Detect which cell encompasses the target text, then output its (x, y) center coordinate. 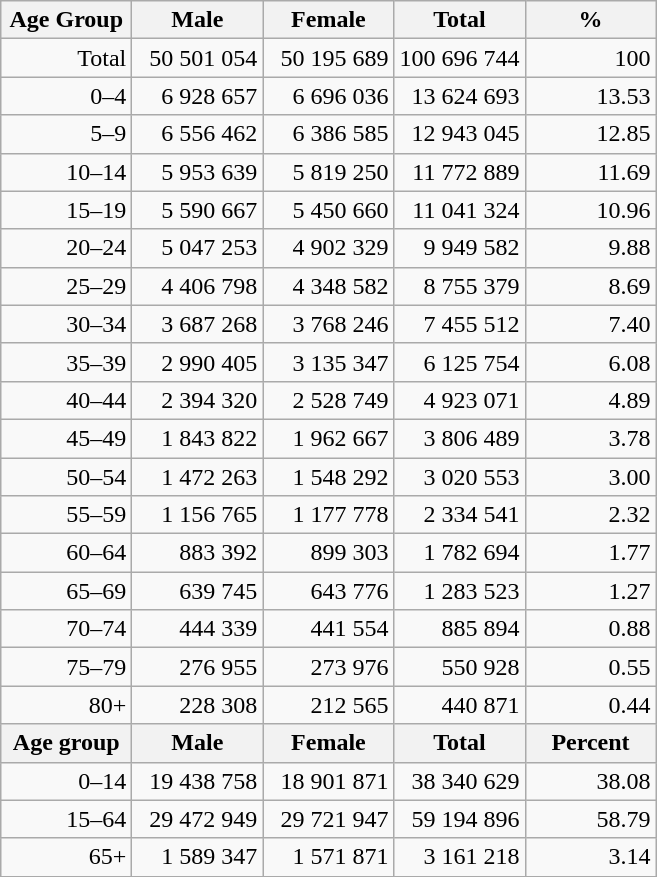
11.69 (590, 172)
1 962 667 (328, 438)
1 782 694 (460, 553)
6 928 657 (198, 96)
4 406 798 (198, 286)
444 339 (198, 629)
0.55 (590, 667)
7 455 512 (460, 324)
29 721 947 (328, 819)
228 308 (198, 705)
Age group (66, 743)
15–19 (66, 210)
440 871 (460, 705)
50–54 (66, 477)
212 565 (328, 705)
45–49 (66, 438)
75–79 (66, 667)
12 943 045 (460, 134)
% (590, 20)
276 955 (198, 667)
2.32 (590, 515)
3 768 246 (328, 324)
441 554 (328, 629)
13 624 693 (460, 96)
5 819 250 (328, 172)
6 556 462 (198, 134)
1.27 (590, 591)
19 438 758 (198, 781)
Age Group (66, 20)
30–34 (66, 324)
40–44 (66, 400)
1 548 292 (328, 477)
38.08 (590, 781)
20–24 (66, 248)
9 949 582 (460, 248)
5 590 667 (198, 210)
60–64 (66, 553)
5 450 660 (328, 210)
5–9 (66, 134)
6 386 585 (328, 134)
4 923 071 (460, 400)
639 745 (198, 591)
55–59 (66, 515)
273 976 (328, 667)
1.77 (590, 553)
13.53 (590, 96)
3.14 (590, 857)
11 772 889 (460, 172)
3 687 268 (198, 324)
0–14 (66, 781)
2 394 320 (198, 400)
643 776 (328, 591)
550 928 (460, 667)
2 334 541 (460, 515)
100 (590, 58)
1 843 822 (198, 438)
8 755 379 (460, 286)
12.85 (590, 134)
70–74 (66, 629)
0.44 (590, 705)
1 177 778 (328, 515)
100 696 744 (460, 58)
4 348 582 (328, 286)
4.89 (590, 400)
18 901 871 (328, 781)
4 902 329 (328, 248)
15–64 (66, 819)
2 990 405 (198, 362)
29 472 949 (198, 819)
1 571 871 (328, 857)
Percent (590, 743)
3.78 (590, 438)
50 501 054 (198, 58)
6.08 (590, 362)
3 020 553 (460, 477)
1 589 347 (198, 857)
50 195 689 (328, 58)
1 472 263 (198, 477)
5 047 253 (198, 248)
35–39 (66, 362)
3 161 218 (460, 857)
3 135 347 (328, 362)
0.88 (590, 629)
9.88 (590, 248)
2 528 749 (328, 400)
883 392 (198, 553)
1 283 523 (460, 591)
10–14 (66, 172)
59 194 896 (460, 819)
1 156 765 (198, 515)
58.79 (590, 819)
65–69 (66, 591)
6 125 754 (460, 362)
3.00 (590, 477)
38 340 629 (460, 781)
10.96 (590, 210)
6 696 036 (328, 96)
885 894 (460, 629)
8.69 (590, 286)
7.40 (590, 324)
11 041 324 (460, 210)
3 806 489 (460, 438)
0–4 (66, 96)
5 953 639 (198, 172)
25–29 (66, 286)
80+ (66, 705)
899 303 (328, 553)
65+ (66, 857)
